Return (x, y) of the center of cell containing provided text 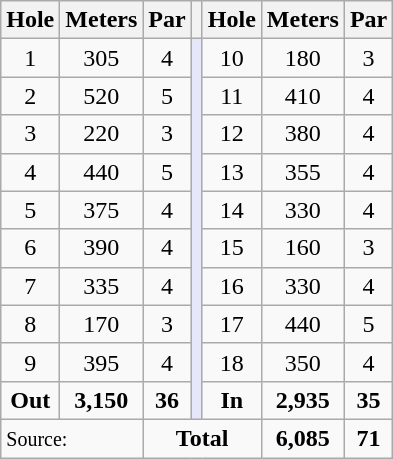
10 (232, 58)
395 (102, 362)
Out (30, 400)
350 (302, 362)
305 (102, 58)
170 (102, 324)
375 (102, 210)
8 (30, 324)
220 (102, 134)
160 (302, 248)
14 (232, 210)
520 (102, 96)
3,150 (102, 400)
1 (30, 58)
13 (232, 172)
180 (302, 58)
410 (302, 96)
35 (368, 400)
9 (30, 362)
2 (30, 96)
355 (302, 172)
6 (30, 248)
2,935 (302, 400)
In (232, 400)
17 (232, 324)
335 (102, 286)
11 (232, 96)
18 (232, 362)
Total (202, 438)
Source: (72, 438)
390 (102, 248)
16 (232, 286)
12 (232, 134)
6,085 (302, 438)
71 (368, 438)
7 (30, 286)
380 (302, 134)
15 (232, 248)
36 (167, 400)
